Extract the (X, Y) coordinate from the center of the cell holding the provided text.  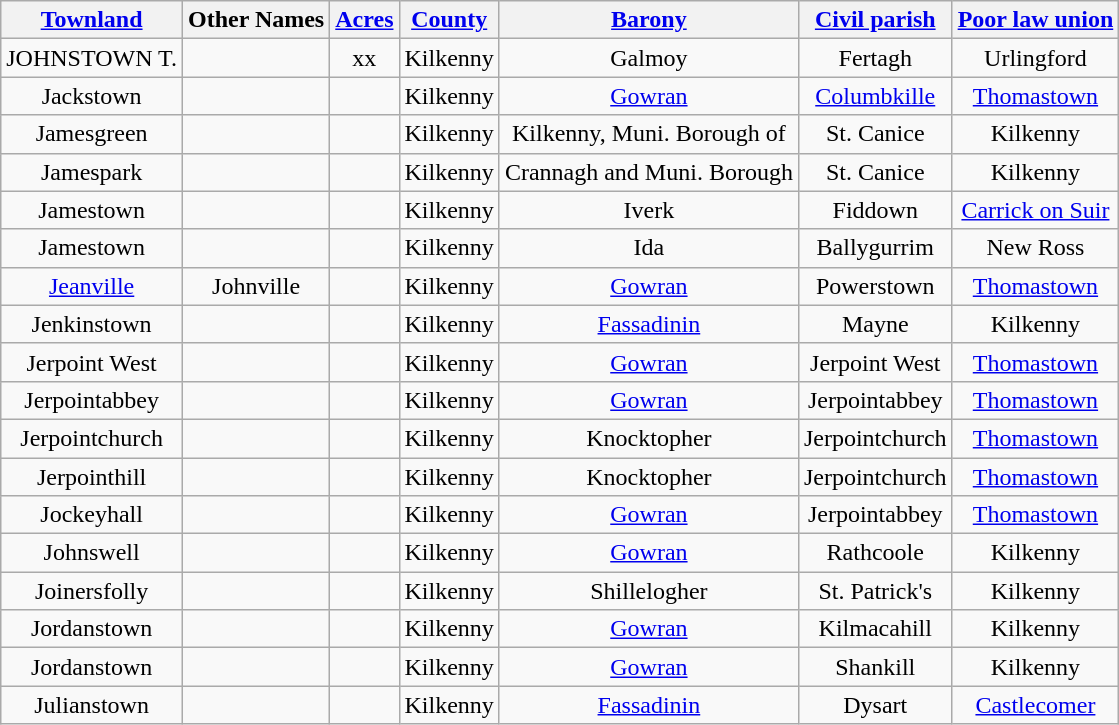
Shillelogher (648, 591)
Mayne (875, 324)
Urlingford (1036, 58)
Jockeyhall (92, 515)
Julianstown (92, 705)
Jerpointhill (92, 477)
Galmoy (648, 58)
Joinersfolly (92, 591)
Other Names (256, 20)
Jeanville (92, 286)
County (449, 20)
Carrick on Suir (1036, 210)
Acres (364, 20)
Kilmacahill (875, 629)
Columbkille (875, 96)
Fertagh (875, 58)
Jamespark (92, 172)
Civil parish (875, 20)
St. Patrick's (875, 591)
Ballygurrim (875, 248)
Poor law union (1036, 20)
Castlecomer (1036, 705)
Kilkenny, Muni. Borough of (648, 134)
JOHNSTOWN T. (92, 58)
Crannagh and Muni. Borough (648, 172)
Townland (92, 20)
Johnswell (92, 553)
Johnville (256, 286)
New Ross (1036, 248)
Jamesgreen (92, 134)
Dysart (875, 705)
Shankill (875, 667)
Ida (648, 248)
Iverk (648, 210)
Jenkinstown (92, 324)
xx (364, 58)
Jackstown (92, 96)
Powerstown (875, 286)
Barony (648, 20)
Fiddown (875, 210)
Rathcoole (875, 553)
